Locate the cell with the specified text and output its (X, Y) center coordinate. 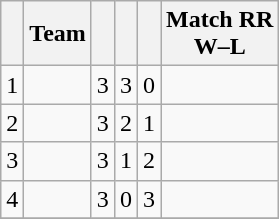
Team (58, 34)
Match RR W–L (220, 34)
4 (12, 199)
